From the cell containing the given text, extract its center point as [X, Y] coordinate. 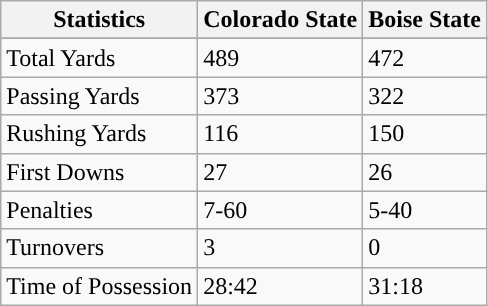
Total Yards [100, 58]
Boise State [425, 20]
Rushing Yards [100, 134]
373 [280, 96]
150 [425, 134]
26 [425, 172]
5-40 [425, 210]
28:42 [280, 286]
489 [280, 58]
116 [280, 134]
First Downs [100, 172]
0 [425, 248]
27 [280, 172]
Colorado State [280, 20]
Statistics [100, 20]
7-60 [280, 210]
31:18 [425, 286]
Passing Yards [100, 96]
Time of Possession [100, 286]
Turnovers [100, 248]
322 [425, 96]
3 [280, 248]
Penalties [100, 210]
472 [425, 58]
